Capture the cell that displays the provided text and extract its (X, Y) central coordinate. 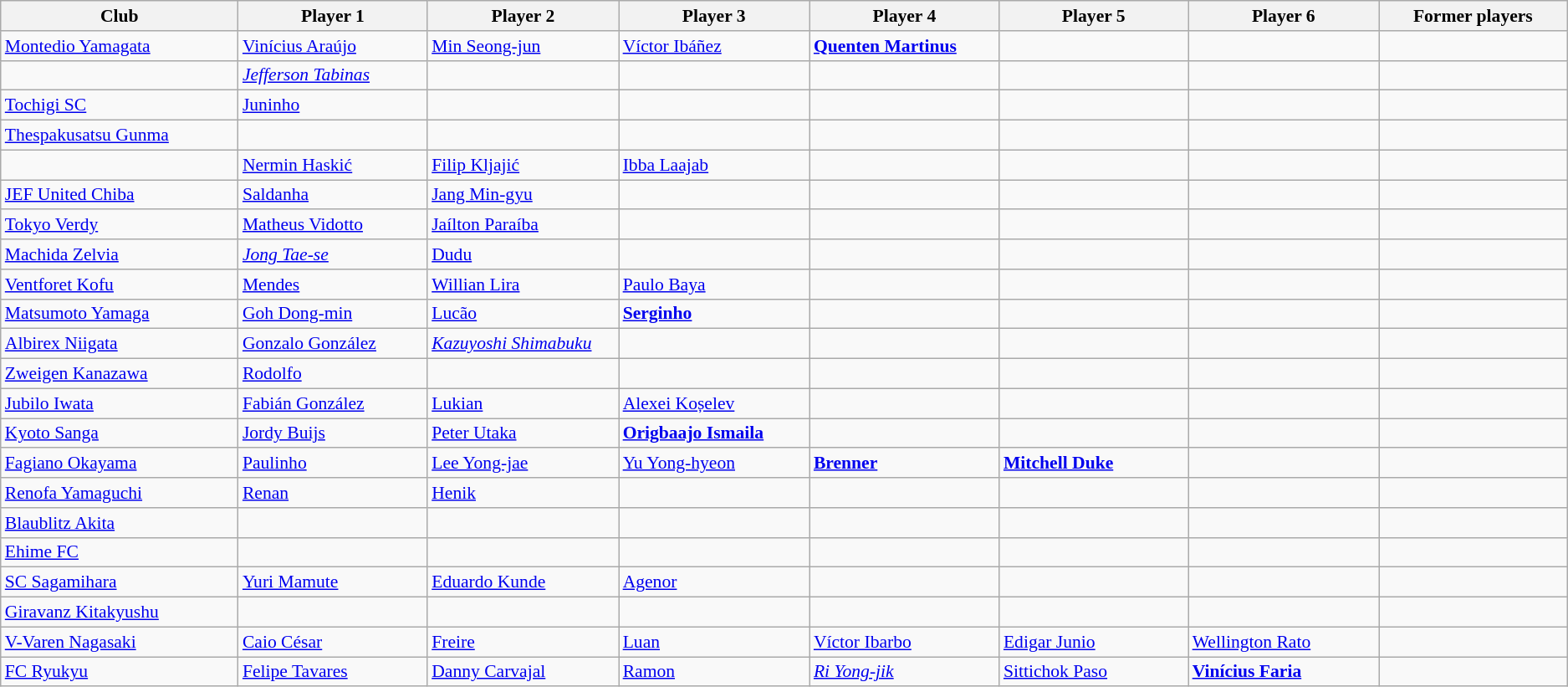
Nermin Haskić (333, 165)
Ri Yong-jik (905, 672)
Matheus Vidotto (333, 225)
Peter Utaka (523, 433)
Saldanha (333, 195)
Lucão (523, 314)
Quenten Martinus (905, 46)
Fabián González (333, 403)
Vinícius Araújo (333, 46)
Jong Tae-se (333, 254)
Kyoto Sanga (120, 433)
Felipe Tavares (333, 672)
Jang Min-gyu (523, 195)
Fagiano Okayama (120, 464)
Luan (714, 642)
Filip Kljajić (523, 165)
V-Varen Nagasaki (120, 642)
SC Sagamihara (120, 582)
Player 1 (333, 16)
Vinícius Faria (1284, 672)
FC Ryukyu (120, 672)
Blaublitz Akita (120, 523)
Machida Zelvia (120, 254)
Ramon (714, 672)
Ventforet Kofu (120, 285)
Renofa Yamaguchi (120, 493)
Jefferson Tabinas (333, 75)
Paulinho (333, 464)
Ehime FC (120, 552)
Víctor Ibáñez (714, 46)
Giravanz Kitakyushu (120, 613)
Edigar Junio (1094, 642)
Player 5 (1094, 16)
Jaílton Paraíba (523, 225)
Tochigi SC (120, 105)
Matsumoto Yamaga (120, 314)
Albirex Niigata (120, 344)
Zweigen Kanazawa (120, 374)
Lukian (523, 403)
Goh Dong-min (333, 314)
Paulo Baya (714, 285)
Jubilo Iwata (120, 403)
Agenor (714, 582)
Gonzalo González (333, 344)
Freire (523, 642)
Former players (1474, 16)
Lee Yong-jae (523, 464)
Rodolfo (333, 374)
Eduardo Kunde (523, 582)
Player 2 (523, 16)
Tokyo Verdy (120, 225)
Player 4 (905, 16)
Willian Lira (523, 285)
Yu Yong-hyeon (714, 464)
Wellington Rato (1284, 642)
Caio César (333, 642)
Montedio Yamagata (120, 46)
Mendes (333, 285)
Player 3 (714, 16)
Víctor Ibarbo (905, 642)
Brenner (905, 464)
Thespakusatsu Gunma (120, 136)
Origbaajo Ismaila (714, 433)
Mitchell Duke (1094, 464)
Juninho (333, 105)
Kazuyoshi Shimabuku (523, 344)
Jordy Buijs (333, 433)
Danny Carvajal (523, 672)
JEF United Chiba (120, 195)
Renan (333, 493)
Ibba Laajab (714, 165)
Club (120, 16)
Sittichok Paso (1094, 672)
Yuri Mamute (333, 582)
Henik (523, 493)
Serginho (714, 314)
Player 6 (1284, 16)
Min Seong-jun (523, 46)
Alexei Koșelev (714, 403)
Dudu (523, 254)
